Capture the cell that displays the provided text and extract its [x, y] central coordinate. 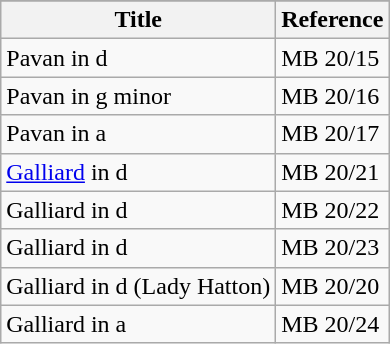
Pavan in d [138, 58]
MB 20/15 [332, 58]
Galliard in d (Lady Hatton) [138, 286]
Reference [332, 20]
MB 20/21 [332, 172]
MB 20/16 [332, 96]
MB 20/20 [332, 286]
Pavan in a [138, 134]
MB 20/17 [332, 134]
Pavan in g minor [138, 96]
MB 20/22 [332, 210]
Galliard in a [138, 324]
MB 20/23 [332, 248]
MB 20/24 [332, 324]
Title [138, 20]
